Output the (x, y) coordinate of the center of the cell containing the given text.  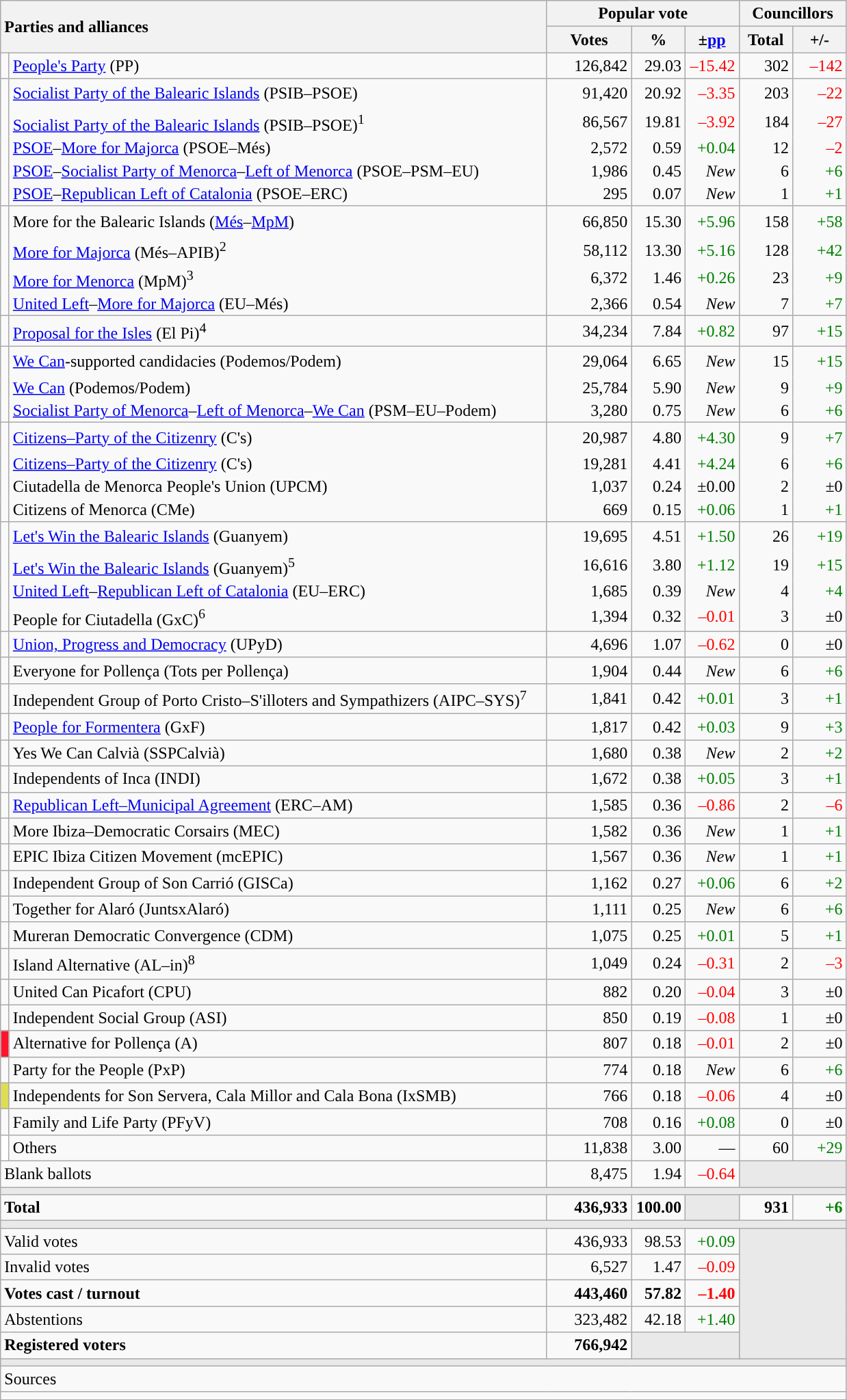
+42 (820, 250)
People's Party (PP) (278, 66)
People for Ciutadella (GxC)6 (278, 617)
+1.50 (712, 536)
+/- (820, 40)
0.44 (658, 670)
0.39 (658, 591)
1,582 (589, 831)
7 (766, 304)
–3.35 (712, 93)
20,987 (589, 438)
Alternative for Pollença (A) (278, 1044)
15.30 (658, 220)
Invalid votes (274, 1267)
+0.09 (712, 1241)
11,838 (589, 1148)
People for Formentera (GxF) (278, 727)
1.46 (658, 278)
26 (766, 536)
–22 (820, 93)
% (658, 40)
2,366 (589, 304)
–27 (820, 122)
+3 (820, 727)
Independent Social Group (ASI) (278, 1018)
2,572 (589, 148)
+0.82 (712, 331)
Independents for Son Servera, Cala Millor and Cala Bona (IxSMB) (278, 1096)
–142 (820, 66)
1,685 (589, 591)
–0.62 (712, 644)
Socialist Party of the Balearic Islands (PSIB–PSOE) (278, 93)
1,585 (589, 805)
12 (766, 148)
Valid votes (274, 1241)
29.03 (658, 66)
19,695 (589, 536)
1,049 (589, 963)
PSOE–Socialist Party of Menorca–Left of Menorca (PSOE–PSM–EU) (278, 171)
Socialist Party of the Balearic Islands (PSIB–PSOE)1 (278, 122)
4.80 (658, 438)
PSOE–Republican Left of Catalonia (PSOE–ERC) (278, 194)
PSOE–More for Majorca (PSOE–Més) (278, 148)
Ciutadella de Menorca People's Union (UPCM) (278, 487)
+0.08 (712, 1122)
0.75 (658, 410)
5.90 (658, 388)
100.00 (658, 1208)
Parties and alliances (274, 27)
Family and Life Party (PFyV) (278, 1122)
+4.24 (712, 464)
1,037 (589, 487)
29,064 (589, 361)
1,075 (589, 935)
86,567 (589, 122)
13.30 (658, 250)
–0.09 (712, 1267)
66,850 (589, 220)
Socialist Party of Menorca–Left of Menorca–We Can (PSM–EU–Podem) (278, 410)
5 (766, 935)
More for the Balearic Islands (Més–MpM) (278, 220)
23 (766, 278)
6,372 (589, 278)
669 (589, 510)
0.32 (658, 617)
58,112 (589, 250)
766,942 (589, 1345)
16,616 (589, 566)
–1.40 (712, 1293)
Mureran Democratic Convergence (CDM) (278, 935)
1,162 (589, 883)
158 (766, 220)
Proposal for the Isles (El Pi)4 (278, 331)
+0.03 (712, 727)
+4 (820, 591)
3.00 (658, 1148)
We Can-supported candidacies (Podemos/Podem) (278, 361)
323,482 (589, 1319)
15 (766, 361)
United Can Picafort (CPU) (278, 992)
3.80 (658, 566)
0.45 (658, 171)
1.47 (658, 1267)
–0.06 (712, 1096)
882 (589, 992)
4,696 (589, 644)
–3.92 (712, 122)
–0.08 (712, 1018)
0.16 (658, 1122)
Sources (423, 1379)
Island Alternative (AL–in)8 (278, 963)
United Left–More for Majorca (EU–Més) (278, 304)
91,420 (589, 93)
0.19 (658, 1018)
766 (589, 1096)
–3 (820, 963)
±0.00 (712, 487)
4.51 (658, 536)
1,672 (589, 779)
57.82 (658, 1293)
1,904 (589, 670)
Popular vote (643, 14)
+58 (820, 220)
+5.96 (712, 220)
97 (766, 331)
Votes (589, 40)
774 (589, 1070)
We Can (Podemos/Podem) (278, 388)
Registered voters (274, 1345)
Abstentions (274, 1319)
Let's Win the Balearic Islands (Guanyem) (278, 536)
+29 (820, 1148)
Together for Alaró (JuntsxAlaró) (278, 909)
0.27 (658, 883)
More Ibiza–Democratic Corsairs (MEC) (278, 831)
Everyone for Pollença (Tots per Pollença) (278, 670)
+19 (820, 536)
8,475 (589, 1174)
±pp (712, 40)
–0.86 (712, 805)
EPIC Ibiza Citizen Movement (mcEPIC) (278, 857)
+1.40 (712, 1319)
1.94 (658, 1174)
+0.04 (712, 148)
–6 (820, 805)
98.53 (658, 1241)
807 (589, 1044)
1,817 (589, 727)
Others (278, 1148)
4.41 (658, 464)
1,394 (589, 617)
Independent Group of Porto Cristo–S'illoters and Sympathizers (AIPC–SYS)7 (278, 699)
0.15 (658, 510)
128 (766, 250)
+5.16 (712, 250)
850 (589, 1018)
126,842 (589, 66)
–0.04 (712, 992)
Union, Progress and Democracy (UPyD) (278, 644)
0.07 (658, 194)
0.54 (658, 304)
443,460 (589, 1293)
Blank ballots (274, 1174)
1,111 (589, 909)
295 (589, 194)
1,841 (589, 699)
19 (766, 566)
More for Menorca (MpM)3 (278, 278)
Independents of Inca (INDI) (278, 779)
Independent Group of Son Carrió (GISCa) (278, 883)
0.59 (658, 148)
Yes We Can Calvià (SSPCalvià) (278, 753)
60 (766, 1148)
20.92 (658, 93)
1,567 (589, 857)
708 (589, 1122)
More for Majorca (Més–APIB)2 (278, 250)
Party for the People (PxP) (278, 1070)
1,680 (589, 753)
34,234 (589, 331)
Republican Left–Municipal Agreement (ERC–AM) (278, 805)
1.07 (658, 644)
931 (766, 1208)
+1.12 (712, 566)
6.65 (658, 361)
184 (766, 122)
–2 (820, 148)
19,281 (589, 464)
–15.42 (712, 66)
United Left–Republican Left of Catalonia (EU–ERC) (278, 591)
–0.64 (712, 1174)
+0.26 (712, 278)
+0.05 (712, 779)
Votes cast / turnout (274, 1293)
25,784 (589, 388)
Councillors (792, 14)
302 (766, 66)
19.81 (658, 122)
1,986 (589, 171)
203 (766, 93)
Citizens of Menorca (CMe) (278, 510)
3,280 (589, 410)
+4.30 (712, 438)
— (712, 1148)
6,527 (589, 1267)
–0.31 (712, 963)
42.18 (658, 1319)
Let's Win the Balearic Islands (Guanyem)5 (278, 566)
7.84 (658, 331)
0.20 (658, 992)
